Output the (X, Y) coordinate of the center of the cell containing the given text.  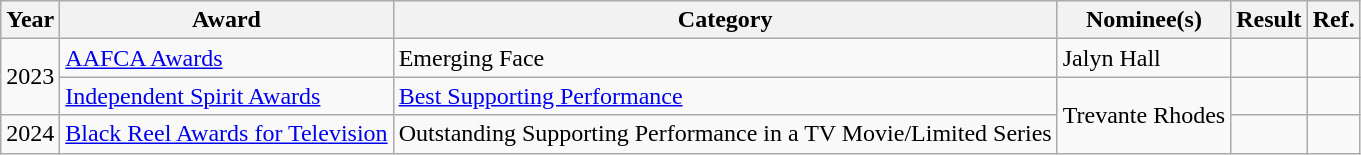
Emerging Face (725, 58)
Ref. (1334, 20)
Black Reel Awards for Television (226, 134)
Trevante Rhodes (1144, 115)
Result (1269, 20)
AAFCA Awards (226, 58)
Jalyn Hall (1144, 58)
Award (226, 20)
Best Supporting Performance (725, 96)
Category (725, 20)
Nominee(s) (1144, 20)
2023 (30, 77)
Independent Spirit Awards (226, 96)
Outstanding Supporting Performance in a TV Movie/Limited Series (725, 134)
Year (30, 20)
2024 (30, 134)
